Identify which cell holds the provided text, then report its (X, Y) central coordinate. 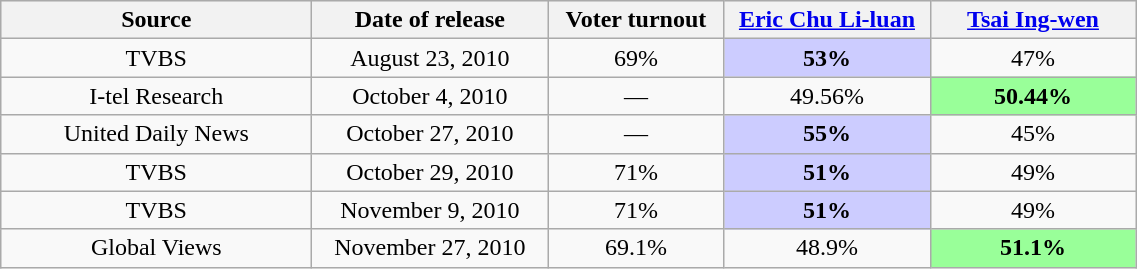
November 9, 2010 (430, 210)
49.56% (827, 96)
51.1% (1033, 248)
October 29, 2010 (430, 172)
Voter turnout (636, 20)
53% (827, 58)
United Daily News (156, 134)
August 23, 2010 (430, 58)
55% (827, 134)
50.44% (1033, 96)
Date of release (430, 20)
Eric Chu Li-luan (827, 20)
Global Views (156, 248)
69% (636, 58)
October 4, 2010 (430, 96)
October 27, 2010 (430, 134)
48.9% (827, 248)
I-tel Research (156, 96)
Source (156, 20)
69.1% (636, 248)
45% (1033, 134)
November 27, 2010 (430, 248)
Tsai Ing-wen (1033, 20)
47% (1033, 58)
